From the cell containing the given text, extract its center point as (x, y) coordinate. 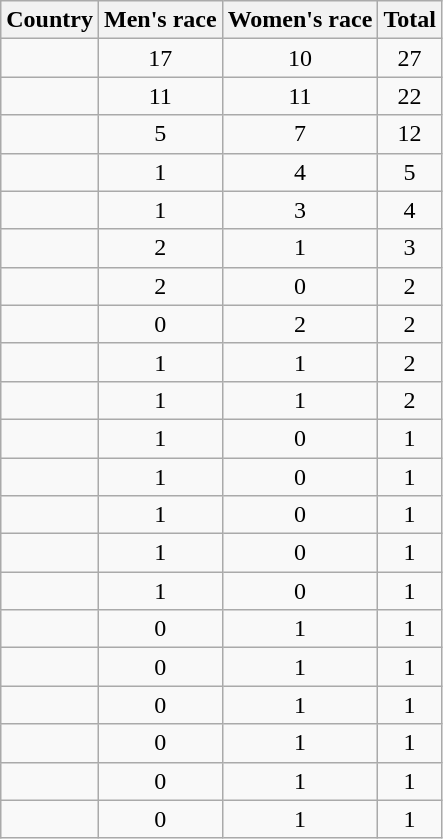
Men's race (160, 20)
Total (410, 20)
12 (410, 134)
Women's race (300, 20)
22 (410, 96)
7 (300, 134)
Country (50, 20)
17 (160, 58)
10 (300, 58)
27 (410, 58)
